Pinpoint the cell where the given text exists, returning its (X, Y) midpoint coordinate. 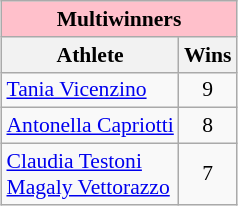
8 (208, 126)
9 (208, 90)
7 (208, 174)
Multiwinners (118, 19)
Athlete (90, 55)
Wins (208, 55)
Claudia TestoniMagaly Vettorazzo (90, 174)
Tania Vicenzino (90, 90)
Antonella Capriotti (90, 126)
